Identify which cell holds the provided text, then report its [X, Y] central coordinate. 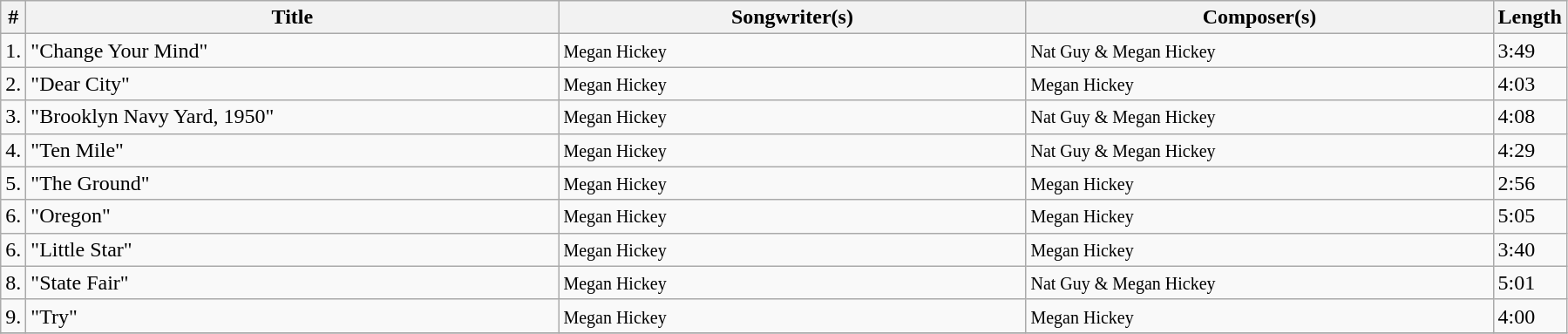
Songwriter(s) [792, 17]
"The Ground" [293, 183]
"Oregon" [293, 216]
2:56 [1530, 183]
Length [1530, 17]
4:08 [1530, 117]
4:29 [1530, 150]
"State Fair" [293, 283]
# [14, 17]
8. [14, 283]
"Little Star" [293, 249]
Composer(s) [1259, 17]
1. [14, 51]
3:49 [1530, 51]
4. [14, 150]
3. [14, 117]
4:03 [1530, 84]
"Dear City" [293, 84]
"Ten Mile" [293, 150]
5:05 [1530, 216]
4:00 [1530, 316]
5. [14, 183]
"Try" [293, 316]
2. [14, 84]
9. [14, 316]
5:01 [1530, 283]
3:40 [1530, 249]
Title [293, 17]
"Brooklyn Navy Yard, 1950" [293, 117]
"Change Your Mind" [293, 51]
